Capture the cell that displays the provided text and extract its (x, y) central coordinate. 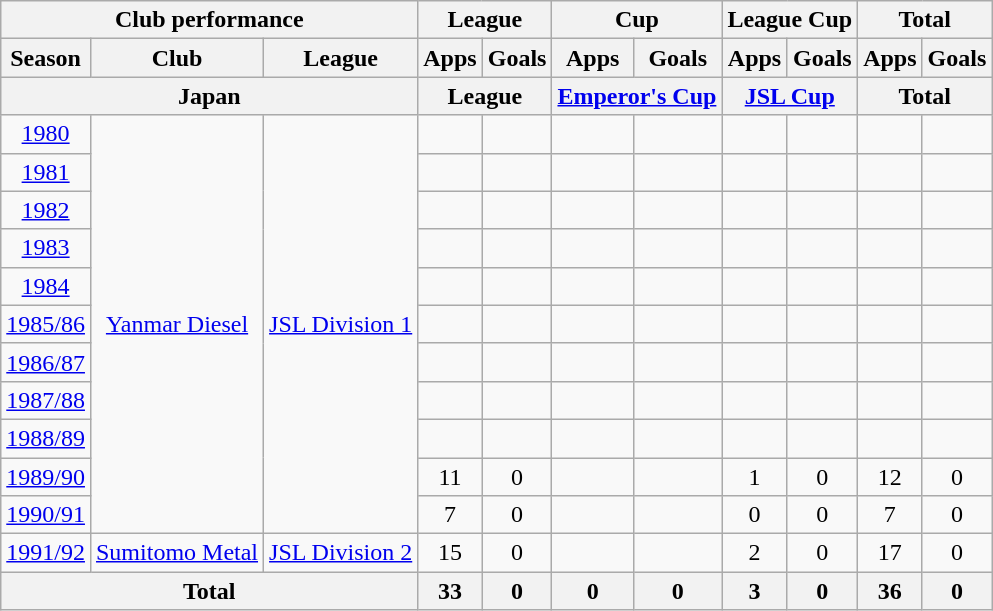
36 (890, 591)
15 (450, 553)
Season (46, 58)
Yanmar Diesel (176, 324)
1987/88 (46, 400)
1983 (46, 248)
1984 (46, 286)
Club (176, 58)
33 (450, 591)
Sumitomo Metal (176, 553)
1990/91 (46, 515)
JSL Cup (790, 96)
1982 (46, 210)
JSL Division 1 (341, 324)
Cup (637, 20)
2 (754, 553)
1980 (46, 134)
Club performance (210, 20)
JSL Division 2 (341, 553)
1986/87 (46, 362)
1 (754, 477)
1991/92 (46, 553)
1981 (46, 172)
Japan (210, 96)
3 (754, 591)
1989/90 (46, 477)
1988/89 (46, 438)
11 (450, 477)
1985/86 (46, 324)
League Cup (790, 20)
12 (890, 477)
17 (890, 553)
Emperor's Cup (637, 96)
